Capture the cell that displays the provided text and extract its (X, Y) central coordinate. 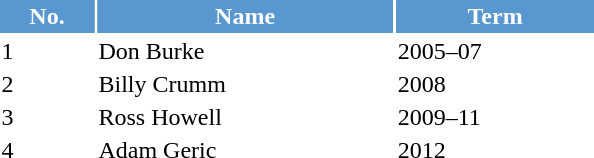
No. (47, 16)
1 (47, 51)
2008 (495, 84)
2005–07 (495, 51)
Name (245, 16)
2 (47, 84)
2009–11 (495, 117)
3 (47, 117)
Term (495, 16)
Billy Crumm (245, 84)
Don Burke (245, 51)
Ross Howell (245, 117)
